For the text-containing cell, return its midpoint in (X, Y) coordinate format. 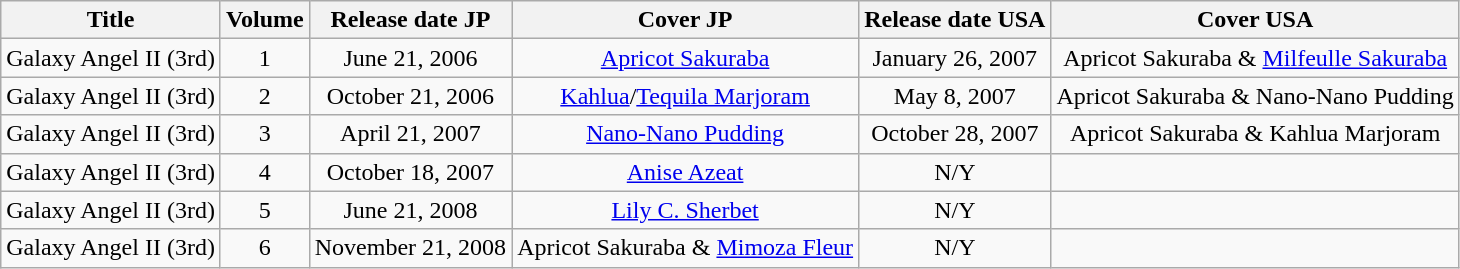
Lily C. Sherbet (686, 210)
June 21, 2006 (410, 58)
April 21, 2007 (410, 134)
Cover JP (686, 20)
Release date USA (955, 20)
4 (264, 172)
January 26, 2007 (955, 58)
Kahlua/Tequila Marjoram (686, 96)
June 21, 2008 (410, 210)
2 (264, 96)
May 8, 2007 (955, 96)
Release date JP (410, 20)
Apricot Sakuraba & Milfeulle Sakuraba (1255, 58)
October 21, 2006 (410, 96)
3 (264, 134)
Anise Azeat (686, 172)
Title (111, 20)
Apricot Sakuraba & Kahlua Marjoram (1255, 134)
Apricot Sakuraba & Mimoza Fleur (686, 248)
Cover USA (1255, 20)
Apricot Sakuraba (686, 58)
1 (264, 58)
October 18, 2007 (410, 172)
6 (264, 248)
November 21, 2008 (410, 248)
Volume (264, 20)
Apricot Sakuraba & Nano-Nano Pudding (1255, 96)
Nano-Nano Pudding (686, 134)
5 (264, 210)
October 28, 2007 (955, 134)
